From the cell containing the given text, extract its center point as (X, Y) coordinate. 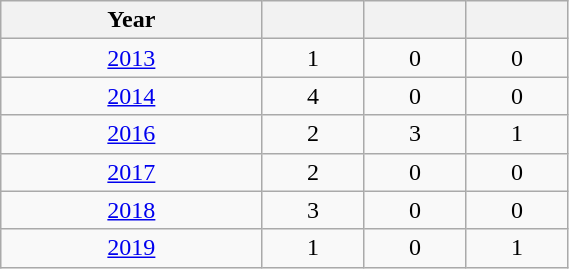
2018 (132, 210)
2016 (132, 134)
2019 (132, 248)
2014 (132, 96)
Year (132, 20)
2013 (132, 58)
4 (313, 96)
2017 (132, 172)
